Pinpoint the cell where the given text exists, returning its (X, Y) midpoint coordinate. 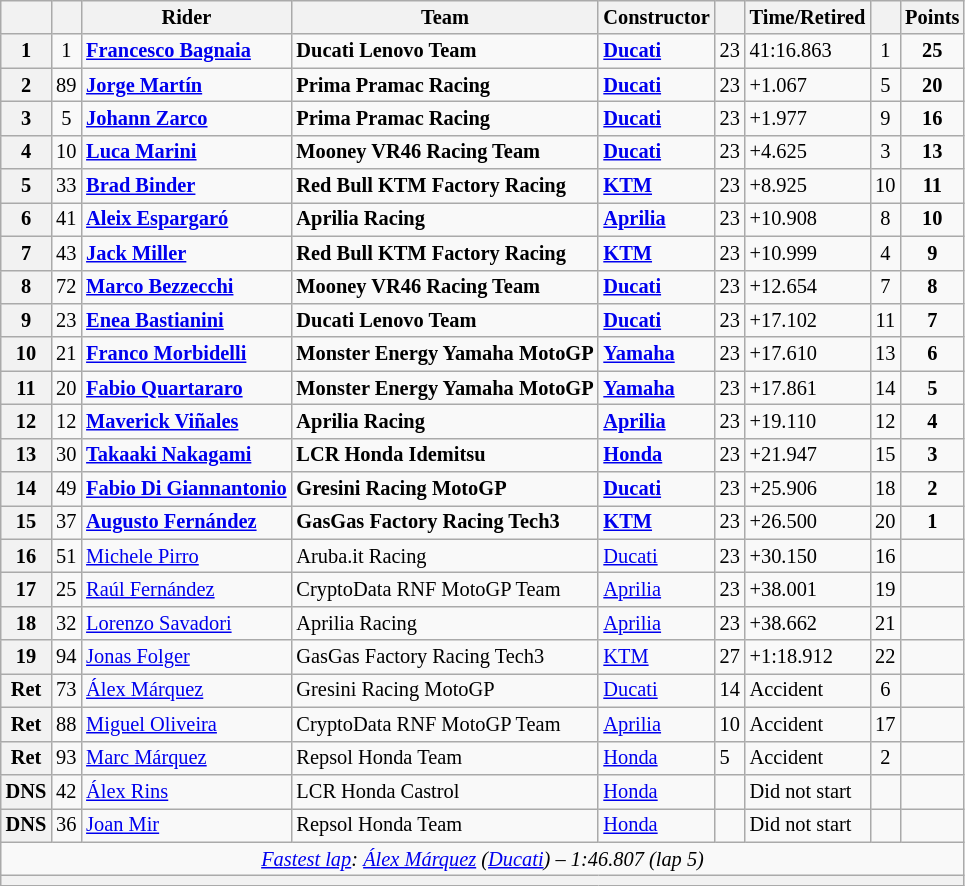
89 (66, 85)
Brad Binder (186, 186)
Johann Zarco (186, 118)
94 (66, 657)
30 (66, 455)
Fabio Quartararo (186, 388)
43 (66, 253)
Augusto Fernández (186, 522)
36 (66, 825)
Miguel Oliveira (186, 724)
+38.001 (808, 589)
51 (66, 556)
33 (66, 186)
Team (444, 17)
72 (66, 287)
Rider (186, 17)
+1.977 (808, 118)
+4.625 (808, 152)
+10.908 (808, 219)
Jonas Folger (186, 657)
22 (885, 657)
Points (932, 17)
Takaaki Nakagami (186, 455)
Michele Pirro (186, 556)
37 (66, 522)
Fastest lap: Álex Márquez (Ducati) – 1:46.807 (lap 5) (483, 859)
+10.999 (808, 253)
Constructor (656, 17)
LCR Honda Castrol (444, 791)
Jack Miller (186, 253)
Raúl Fernández (186, 589)
+25.906 (808, 489)
49 (66, 489)
Enea Bastianini (186, 320)
Lorenzo Savadori (186, 623)
+8.925 (808, 186)
Álex Márquez (186, 690)
Franco Morbidelli (186, 354)
73 (66, 690)
Joan Mir (186, 825)
+30.150 (808, 556)
+17.861 (808, 388)
27 (730, 657)
32 (66, 623)
Maverick Viñales (186, 421)
Time/Retired (808, 17)
Álex Rins (186, 791)
+1:18.912 (808, 657)
LCR Honda Idemitsu (444, 455)
Marco Bezzecchi (186, 287)
Aleix Espargaró (186, 219)
88 (66, 724)
Aruba.it Racing (444, 556)
+26.500 (808, 522)
41:16.863 (808, 51)
+1.067 (808, 85)
+21.947 (808, 455)
Luca Marini (186, 152)
93 (66, 758)
Fabio Di Giannantonio (186, 489)
+38.662 (808, 623)
42 (66, 791)
Francesco Bagnaia (186, 51)
+12.654 (808, 287)
41 (66, 219)
Jorge Martín (186, 85)
+17.610 (808, 354)
+17.102 (808, 320)
+19.110 (808, 421)
Marc Márquez (186, 758)
